Extract the [x, y] coordinate from the center of the cell holding the provided text.  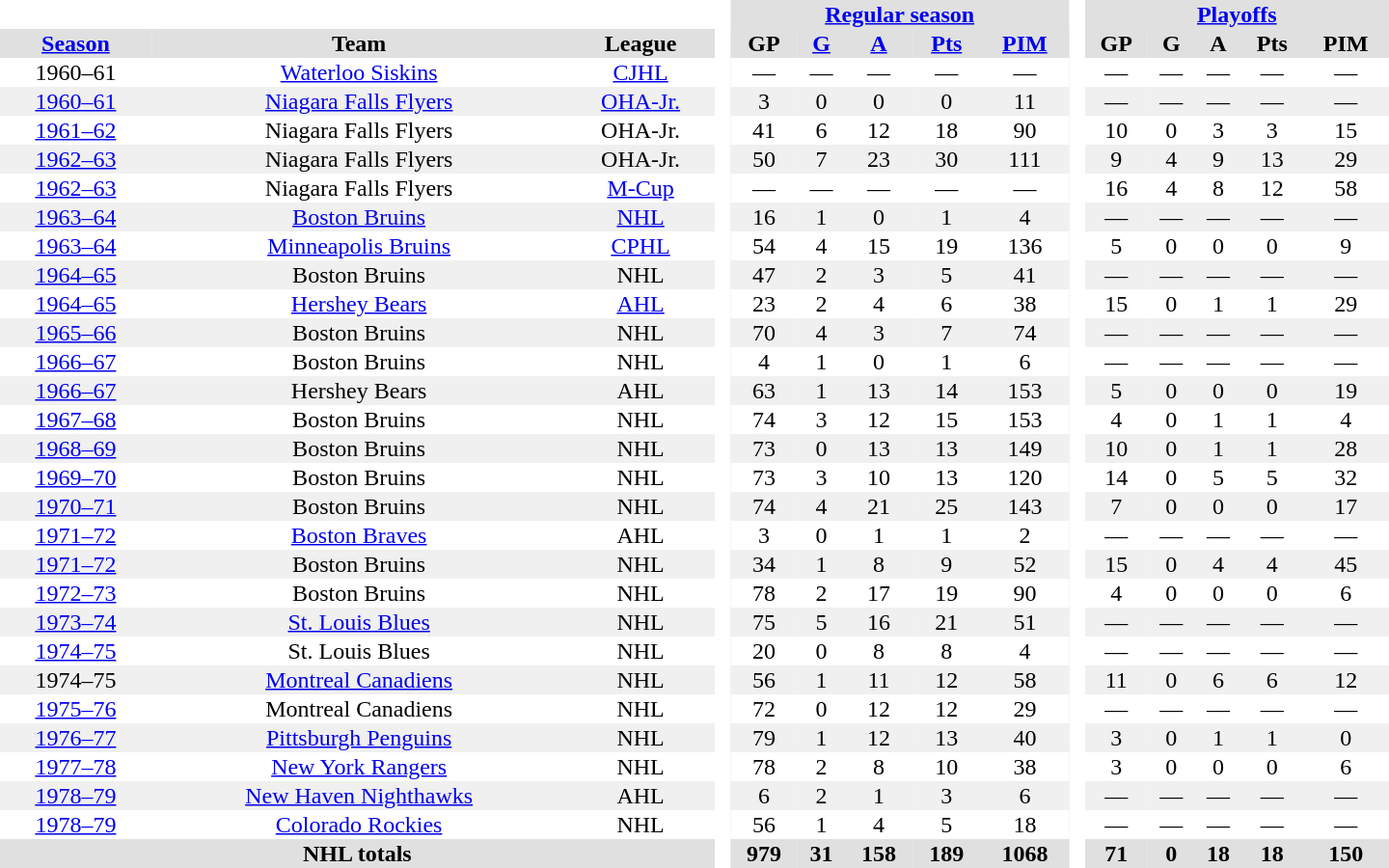
47 [764, 275]
979 [764, 854]
54 [764, 246]
111 [1024, 159]
32 [1346, 477]
1967–68 [75, 420]
25 [946, 506]
1972–73 [75, 593]
34 [764, 564]
1976–77 [75, 738]
League [640, 43]
1970–71 [75, 506]
70 [764, 333]
1975–76 [75, 709]
71 [1117, 854]
28 [1346, 448]
158 [879, 854]
Colorado Rockies [359, 825]
Team [359, 43]
20 [764, 651]
30 [946, 159]
52 [1024, 564]
143 [1024, 506]
45 [1346, 564]
Pittsburgh Penguins [359, 738]
Playoffs [1237, 14]
40 [1024, 738]
NHL totals [357, 854]
150 [1346, 854]
Waterloo Siskins [359, 72]
M-Cup [640, 188]
189 [946, 854]
1977–78 [75, 767]
CPHL [640, 246]
31 [822, 854]
51 [1024, 622]
79 [764, 738]
1973–74 [75, 622]
CJHL [640, 72]
1969–70 [75, 477]
1961–62 [75, 130]
120 [1024, 477]
72 [764, 709]
50 [764, 159]
1968–69 [75, 448]
Boston Braves [359, 535]
New York Rangers [359, 767]
Season [75, 43]
136 [1024, 246]
75 [764, 622]
63 [764, 391]
Regular season [899, 14]
1965–66 [75, 333]
Minneapolis Bruins [359, 246]
New Haven Nighthawks [359, 796]
149 [1024, 448]
1068 [1024, 854]
